Extract the [X, Y] coordinate from the center of the cell holding the provided text.  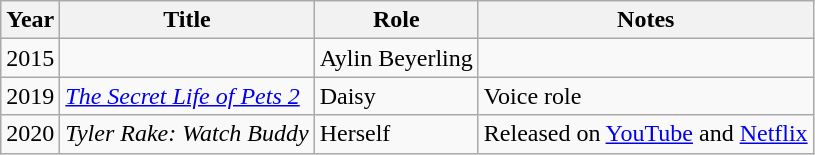
Tyler Rake: Watch Buddy [187, 134]
2019 [30, 96]
2015 [30, 58]
Daisy [396, 96]
Role [396, 20]
Notes [646, 20]
Title [187, 20]
2020 [30, 134]
Year [30, 20]
Herself [396, 134]
Aylin Beyerling [396, 58]
Voice role [646, 96]
Released on YouTube and Netflix [646, 134]
The Secret Life of Pets 2 [187, 96]
